Locate the cell with the specified text and output its (x, y) center coordinate. 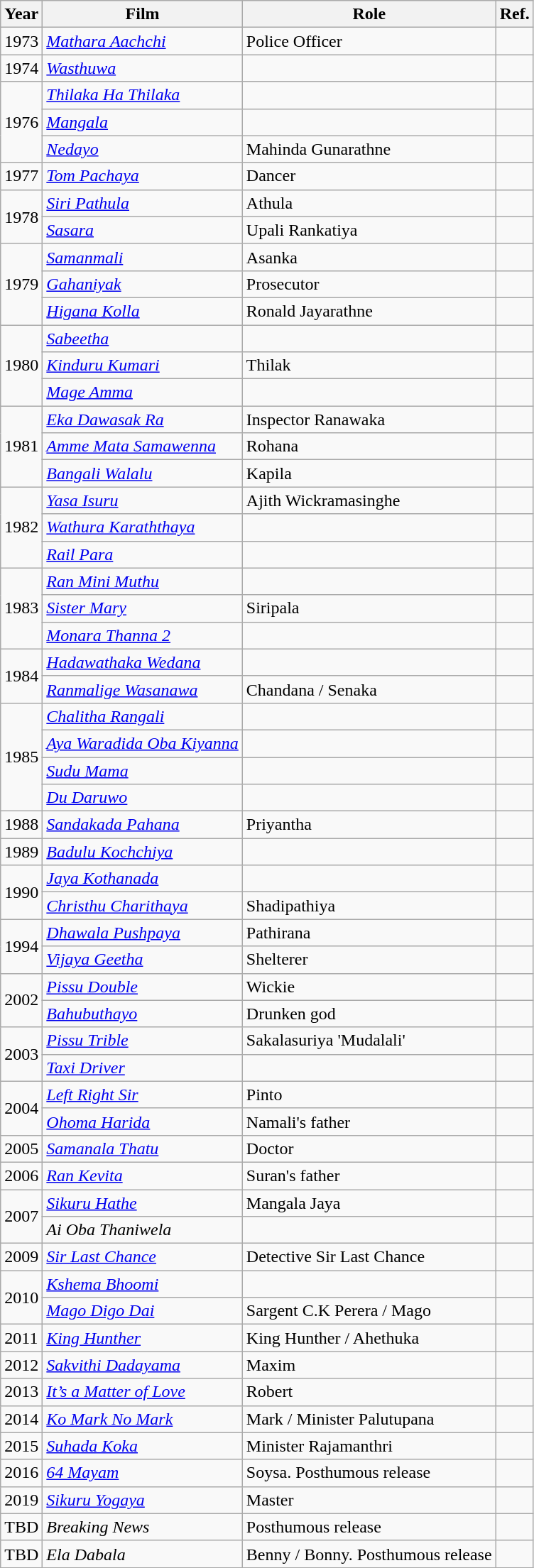
1989 (21, 852)
1974 (21, 68)
Sister Mary (143, 608)
2019 (21, 1500)
Chandana / Senaka (369, 689)
1979 (21, 284)
Sabeetha (143, 339)
Siri Pathula (143, 203)
Robert (369, 1392)
Sandakada Pahana (143, 825)
Sargent C.K Perera / Mago (369, 1311)
Rail Para (143, 554)
2010 (21, 1298)
Ela Dabala (143, 1554)
Breaking News (143, 1527)
Monara Thanna 2 (143, 635)
Film (143, 14)
Detective Sir Last Chance (369, 1257)
Bahubuthayo (143, 1014)
Tom Pachaya (143, 176)
1982 (21, 527)
1983 (21, 608)
Namali's father (369, 1122)
1976 (21, 122)
Year (21, 14)
2016 (21, 1473)
Christhu Charithaya (143, 906)
Mage Amma (143, 393)
Taxi Driver (143, 1068)
Mangala Jaya (369, 1203)
2015 (21, 1446)
Prosecutor (369, 284)
2011 (21, 1338)
2007 (21, 1217)
1977 (21, 176)
2013 (21, 1392)
1990 (21, 892)
Shelterer (369, 960)
Thilaka Ha Thilaka (143, 95)
Sikuru Yogaya (143, 1500)
Shadipathiya (369, 906)
1988 (21, 825)
Asanka (369, 257)
Pissu Trible (143, 1041)
Pathirana (369, 933)
Role (369, 14)
Du Daruwo (143, 798)
Dhawala Pushpaya (143, 933)
Mago Digo Dai (143, 1311)
Sasara (143, 230)
Mark / Minister Palutupana (369, 1419)
Drunken god (369, 1014)
2012 (21, 1365)
Suhada Koka (143, 1446)
1980 (21, 366)
Ohoma Harida (143, 1122)
Minister Rajamanthri (369, 1446)
2003 (21, 1054)
Mathara Aachchi (143, 41)
Sudu Mama (143, 770)
Kshema Bhoomi (143, 1284)
Maxim (369, 1365)
2004 (21, 1108)
Left Right Sir (143, 1095)
Nedayo (143, 149)
Master (369, 1500)
1985 (21, 757)
Mangala (143, 122)
Bangali Walalu (143, 473)
Wickie (369, 987)
1978 (21, 216)
Badulu Kochchiya (143, 852)
Chalitha Rangali (143, 716)
Gahaniyak (143, 284)
Ranmalige Wasanawa (143, 689)
Rohana (369, 446)
Ai Oba Thaniwela (143, 1230)
Ref. (514, 14)
1973 (21, 41)
Sakvithi Dadayama (143, 1365)
2005 (21, 1148)
Higana Kolla (143, 311)
Siripala (369, 608)
Jaya Kothanada (143, 879)
Priyantha (369, 825)
Police Officer (369, 41)
Kinduru Kumari (143, 366)
Pinto (369, 1095)
Eka Dawasak Ra (143, 420)
Sir Last Chance (143, 1257)
Yasa Isuru (143, 500)
Sakalasuriya 'Mudalali' (369, 1041)
Ronald Jayarathne (369, 311)
Posthumous release (369, 1527)
2002 (21, 1000)
Upali Rankatiya (369, 230)
Aya Waradida Oba Kiyanna (143, 743)
Mahinda Gunarathne (369, 149)
Wasthuwa (143, 68)
Ajith Wickramasinghe (369, 500)
Inspector Ranawaka (369, 420)
King Hunther (143, 1338)
Benny / Bonny. Posthumous release (369, 1554)
Ran Mini Muthu (143, 581)
1984 (21, 676)
Amme Mata Samawenna (143, 446)
Kapila (369, 473)
Sikuru Hathe (143, 1203)
Wathura Karaththaya (143, 527)
Soysa. Posthumous release (369, 1473)
It’s a Matter of Love (143, 1392)
Ran Kevita (143, 1175)
Samanala Thatu (143, 1148)
2006 (21, 1175)
Dancer (369, 176)
1981 (21, 446)
2014 (21, 1419)
64 Mayam (143, 1473)
Thilak (369, 366)
King Hunther / Ahethuka (369, 1338)
Suran's father (369, 1175)
Athula (369, 203)
Pissu Double (143, 987)
2009 (21, 1257)
Doctor (369, 1148)
Samanmali (143, 257)
Hadawathaka Wedana (143, 662)
1994 (21, 946)
Ko Mark No Mark (143, 1419)
Vijaya Geetha (143, 960)
